Capture the cell that displays the provided text and extract its [x, y] central coordinate. 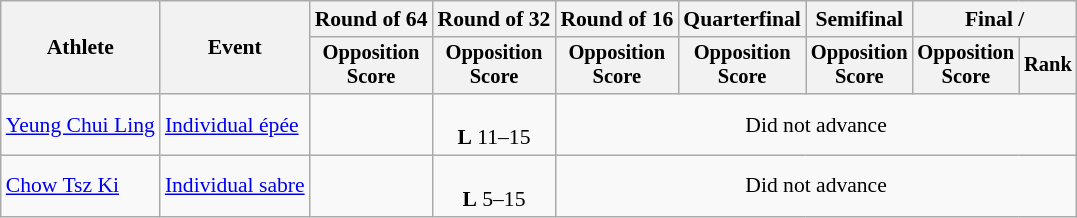
Chow Tsz Ki [80, 186]
Round of 64 [372, 19]
L 5–15 [494, 186]
Individual sabre [235, 186]
Yeung Chui Ling [80, 124]
Final / [995, 19]
Athlete [80, 48]
Rank [1048, 66]
Event [235, 48]
Semifinal [860, 19]
Round of 32 [494, 19]
Individual épée [235, 124]
Quarterfinal [742, 19]
Round of 16 [616, 19]
L 11–15 [494, 124]
